Locate the cell with the specified text and output its (x, y) center coordinate. 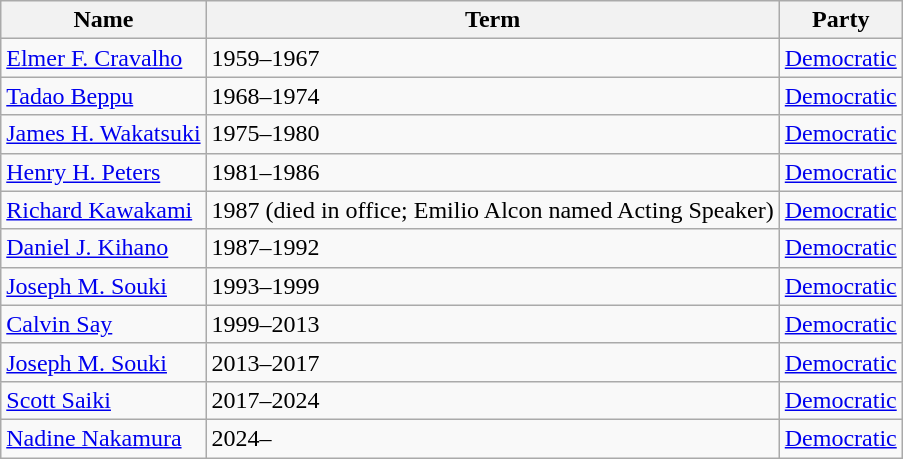
Daniel J. Kihano (104, 248)
Elmer F. Cravalho (104, 58)
Scott Saiki (104, 400)
Name (104, 20)
Party (840, 20)
1987–1992 (492, 248)
Richard Kawakami (104, 210)
2013–2017 (492, 362)
Henry H. Peters (104, 172)
Nadine Nakamura (104, 438)
James H. Wakatsuki (104, 134)
1993–1999 (492, 286)
2024– (492, 438)
Tadao Beppu (104, 96)
Term (492, 20)
1975–1980 (492, 134)
1968–1974 (492, 96)
1999–2013 (492, 324)
1959–1967 (492, 58)
1987 (died in office; Emilio Alcon named Acting Speaker) (492, 210)
1981–1986 (492, 172)
Calvin Say (104, 324)
2017–2024 (492, 400)
